Extract the [x, y] coordinate from the center of the cell holding the provided text.  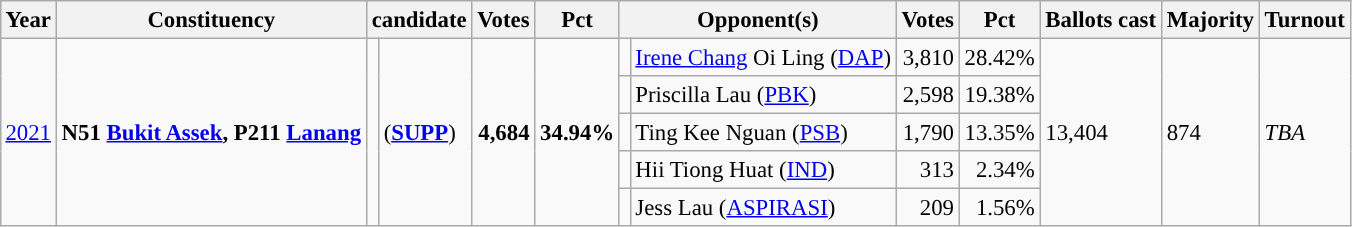
874 [1210, 132]
Turnout [1304, 20]
Jess Lau (ASPIRASI) [763, 208]
28.42% [1000, 57]
34.94% [578, 132]
19.38% [1000, 95]
1.56% [1000, 208]
Constituency [211, 20]
Ballots cast [1100, 20]
313 [928, 170]
2,598 [928, 95]
2021 [28, 132]
TBA [1304, 132]
13.35% [1000, 133]
209 [928, 208]
1,790 [928, 133]
Hii Tiong Huat (IND) [763, 170]
candidate [419, 20]
(SUPP) [425, 132]
2.34% [1000, 170]
Ting Kee Nguan (PSB) [763, 133]
4,684 [504, 132]
N51 Bukit Assek, P211 Lanang [211, 132]
Opponent(s) [758, 20]
Year [28, 20]
13,404 [1100, 132]
Irene Chang Oi Ling (DAP) [763, 57]
Priscilla Lau (PBK) [763, 95]
3,810 [928, 57]
Majority [1210, 20]
